Locate the cell with the specified text and output its [X, Y] center coordinate. 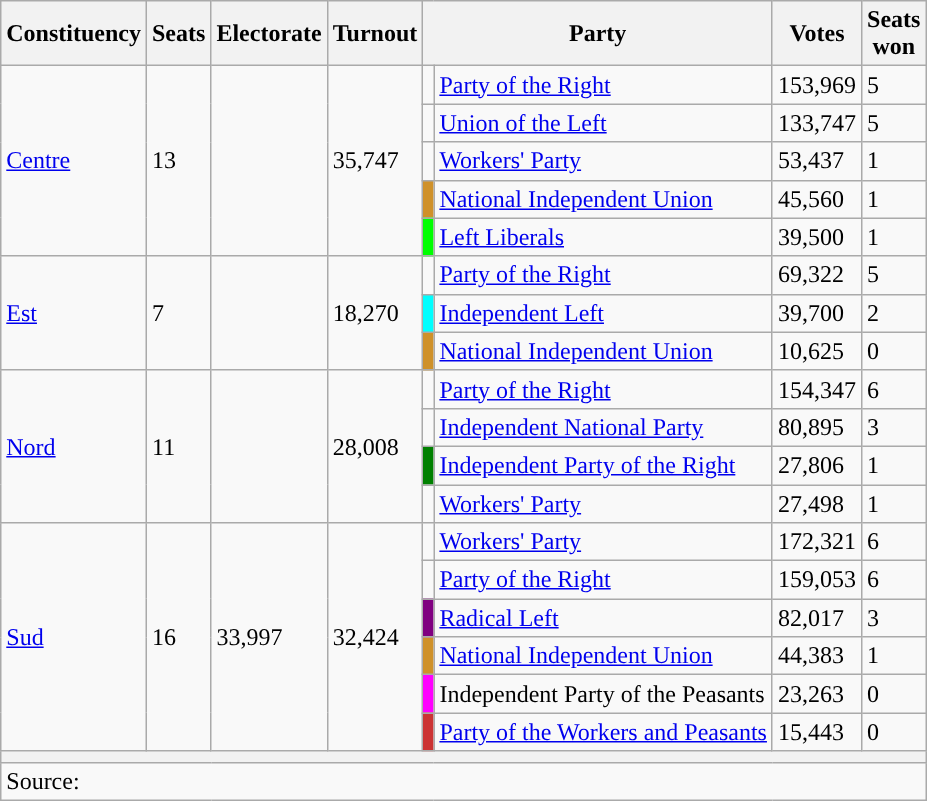
39,700 [816, 313]
Sud [74, 637]
153,969 [816, 85]
10,625 [816, 351]
Turnout [375, 34]
15,443 [816, 732]
Est [74, 313]
Source: [464, 781]
80,895 [816, 427]
Seats [178, 34]
32,424 [375, 637]
35,747 [375, 161]
7 [178, 313]
Union of the Left [604, 123]
154,347 [816, 389]
18,270 [375, 313]
Independent National Party [604, 427]
27,806 [816, 465]
13 [178, 161]
159,053 [816, 580]
16 [178, 637]
Independent Party of the Peasants [604, 694]
11 [178, 446]
Votes [816, 34]
45,560 [816, 199]
Nord [74, 446]
27,498 [816, 503]
Independent Party of the Right [604, 465]
Seatswon [894, 34]
Constituency [74, 34]
28,008 [375, 446]
69,322 [816, 275]
Party [598, 34]
53,437 [816, 161]
133,747 [816, 123]
Electorate [269, 34]
44,383 [816, 656]
Left Liberals [604, 237]
Party of the Workers and Peasants [604, 732]
Independent Left [604, 313]
23,263 [816, 694]
2 [894, 313]
Centre [74, 161]
172,321 [816, 542]
82,017 [816, 618]
39,500 [816, 237]
33,997 [269, 637]
Radical Left [604, 618]
